Return [X, Y] of the center of cell containing provided text 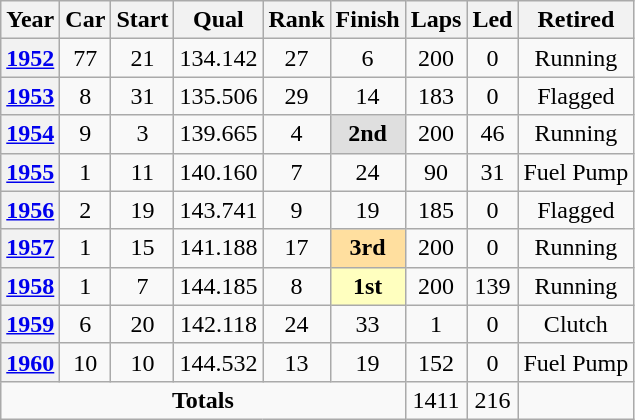
139 [492, 286]
Totals [203, 400]
Laps [436, 20]
2 [86, 210]
Rank [296, 20]
Finish [368, 20]
Retired [576, 20]
15 [142, 248]
139.665 [218, 134]
1954 [30, 134]
3rd [368, 248]
Clutch [576, 324]
2nd [368, 134]
46 [492, 134]
77 [86, 58]
152 [436, 362]
Car [86, 20]
1st [368, 286]
1411 [436, 400]
1959 [30, 324]
183 [436, 96]
3 [142, 134]
185 [436, 210]
17 [296, 248]
144.185 [218, 286]
142.118 [218, 324]
13 [296, 362]
27 [296, 58]
90 [436, 172]
Led [492, 20]
1956 [30, 210]
Qual [218, 20]
14 [368, 96]
143.741 [218, 210]
1953 [30, 96]
4 [296, 134]
1958 [30, 286]
11 [142, 172]
29 [296, 96]
1955 [30, 172]
21 [142, 58]
1952 [30, 58]
Year [30, 20]
140.160 [218, 172]
135.506 [218, 96]
Start [142, 20]
216 [492, 400]
1957 [30, 248]
1960 [30, 362]
144.532 [218, 362]
33 [368, 324]
141.188 [218, 248]
20 [142, 324]
134.142 [218, 58]
